Return (x, y) of the center of cell containing provided text 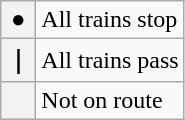
All trains stop (110, 20)
Not on route (110, 100)
｜ (18, 60)
All trains pass (110, 60)
● (18, 20)
